Scan for the cell matching the given text and deliver its (X, Y) coordinate at center. 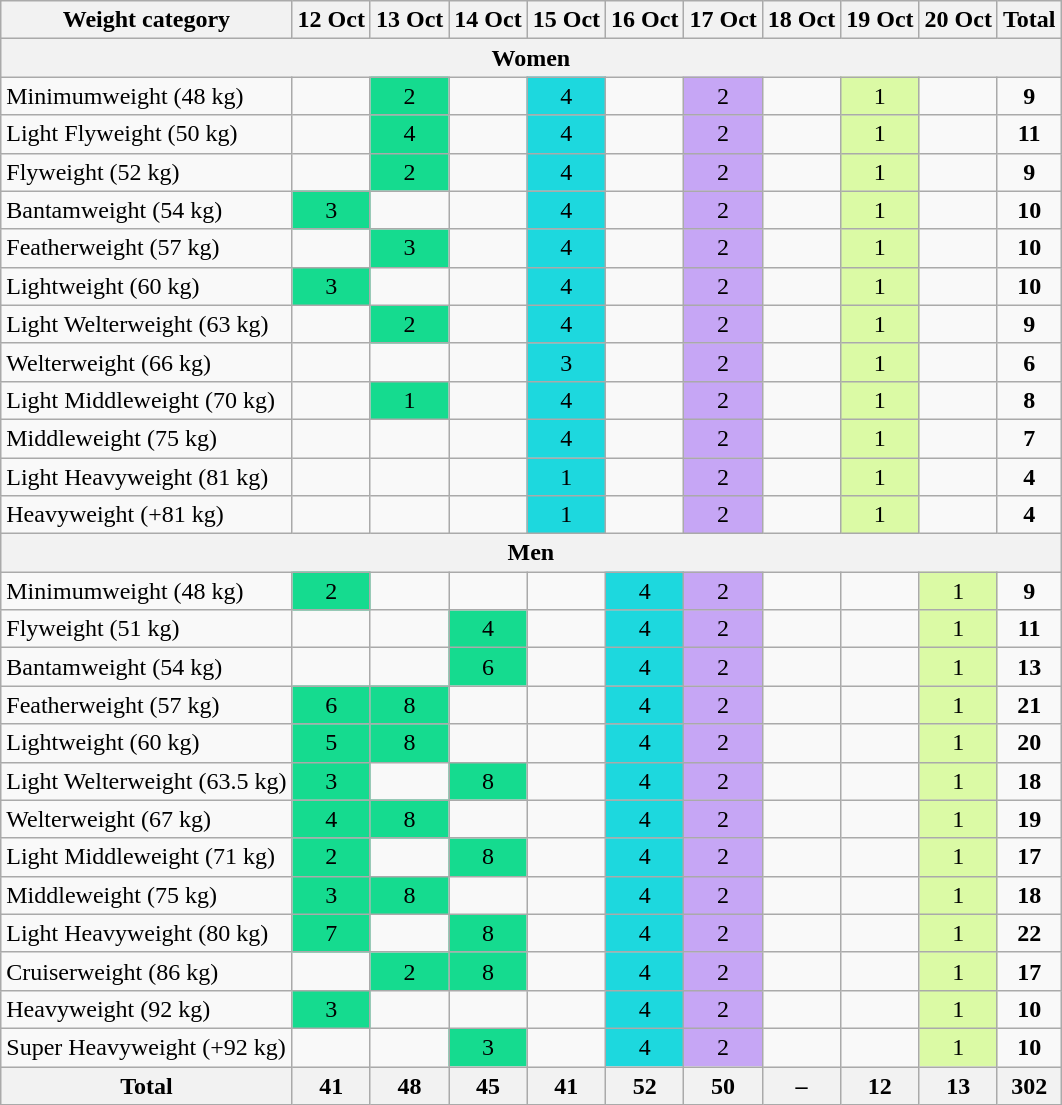
16 Oct (645, 20)
Welterweight (67 kg) (146, 819)
45 (488, 1085)
12 (880, 1085)
21 (1029, 705)
15 Oct (566, 20)
48 (409, 1085)
Heavyweight (+81 kg) (146, 515)
18 Oct (801, 20)
52 (645, 1085)
Light Heavyweight (80 kg) (146, 933)
Weight category (146, 20)
5 (331, 743)
13 Oct (409, 20)
Light Welterweight (63 kg) (146, 324)
Men (531, 553)
50 (723, 1085)
19 (1029, 819)
302 (1029, 1085)
22 (1029, 933)
Light Flyweight (50 kg) (146, 134)
20 Oct (958, 20)
– (801, 1085)
12 Oct (331, 20)
Welterweight (66 kg) (146, 362)
Heavyweight (92 kg) (146, 1009)
Light Middleweight (71 kg) (146, 857)
Flyweight (52 kg) (146, 172)
Light Welterweight (63.5 kg) (146, 781)
17 Oct (723, 20)
Cruiserweight (86 kg) (146, 971)
Flyweight (51 kg) (146, 629)
Women (531, 58)
Super Heavyweight (+92 kg) (146, 1047)
Light Heavyweight (81 kg) (146, 477)
20 (1029, 743)
19 Oct (880, 20)
14 Oct (488, 20)
Light Middleweight (70 kg) (146, 400)
